Locate the cell with the specified text and output its (X, Y) center coordinate. 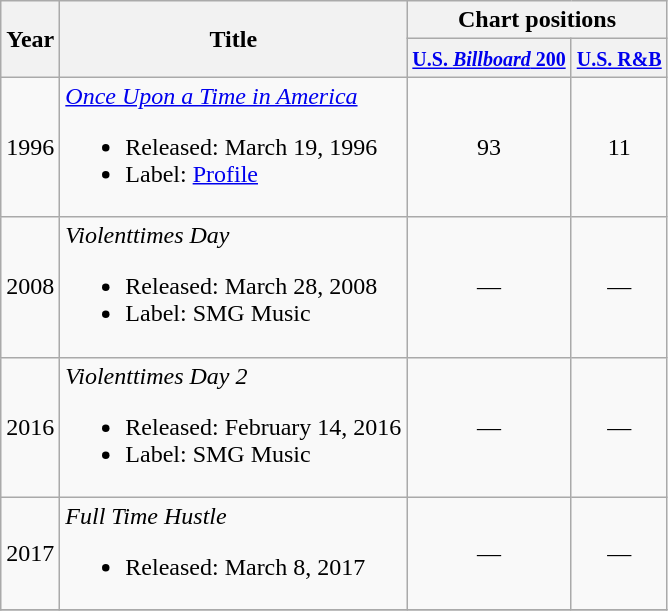
Year (30, 39)
1996 (30, 147)
U.S. Billboard 200 (489, 58)
2017 (30, 554)
2016 (30, 427)
Violenttimes DayReleased: March 28, 2008Label: SMG Music (234, 287)
2008 (30, 287)
Once Upon a Time in AmericaReleased: March 19, 1996Label: Profile (234, 147)
Full Time HustleReleased: March 8, 2017 (234, 554)
Chart positions (537, 20)
Title (234, 39)
93 (489, 147)
U.S. R&B (619, 58)
Violenttimes Day 2Released: February 14, 2016Label: SMG Music (234, 427)
11 (619, 147)
